Scan for the cell matching the given text and deliver its (X, Y) coordinate at center. 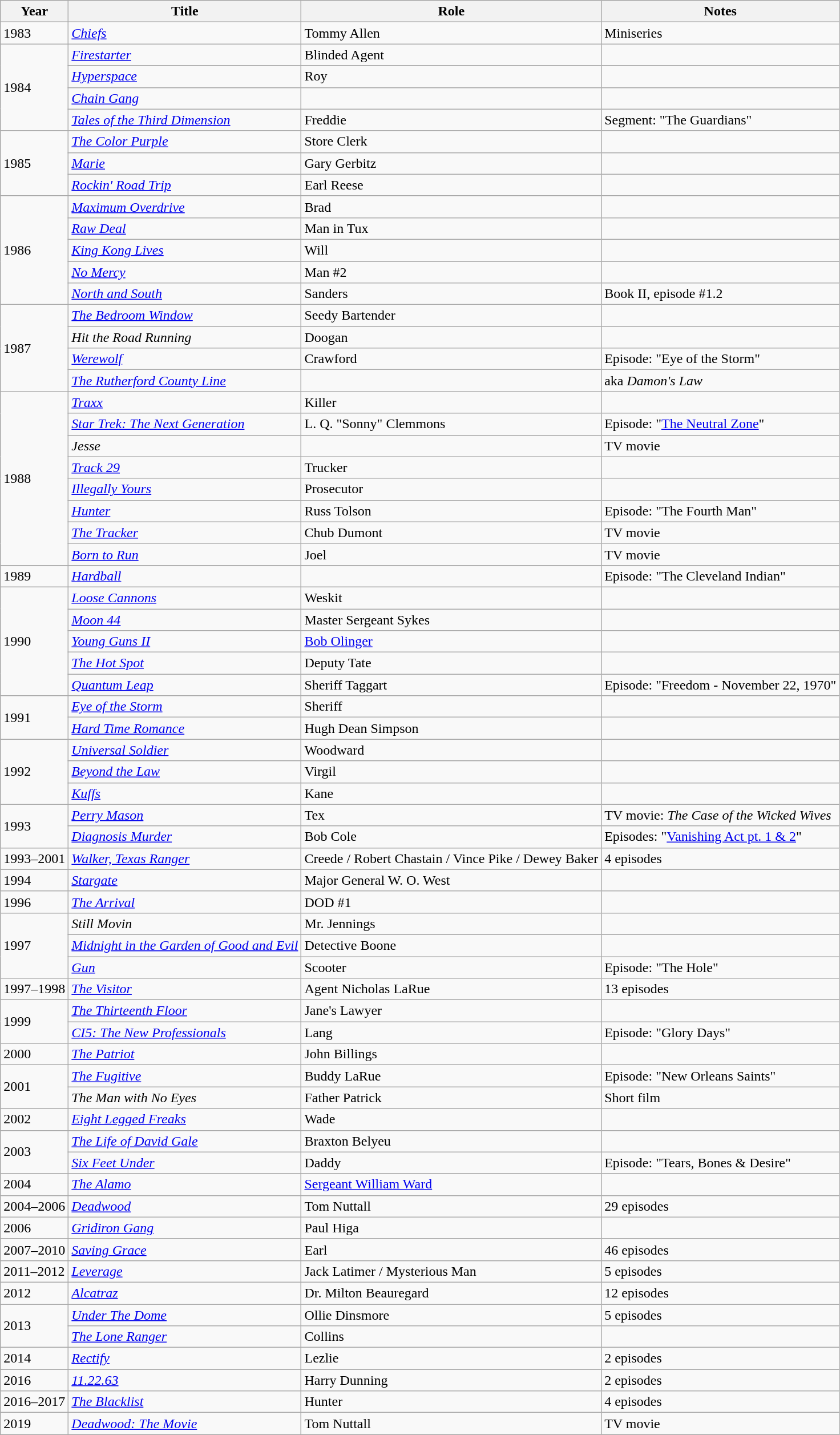
Bob Olinger (451, 642)
DOD #1 (451, 902)
The Lone Ranger (185, 1337)
Rectify (185, 1359)
Chain Gang (185, 98)
Hugh Dean Simpson (451, 728)
The Visitor (185, 989)
Year (34, 11)
Sanders (451, 294)
Firestarter (185, 55)
Role (451, 11)
12 episodes (720, 1293)
2003 (34, 1152)
Deadwood (185, 1206)
The Arrival (185, 902)
Hyperspace (185, 76)
Still Movin (185, 924)
Man #2 (451, 272)
13 episodes (720, 989)
Braxton Belyeu (451, 1141)
Illegally Yours (185, 489)
Weskit (451, 598)
Diagnosis Murder (185, 837)
1992 (34, 772)
L. Q. "Sonny" Clemmons (451, 424)
Stargate (185, 880)
Midnight in the Garden of Good and Evil (185, 945)
2016 (34, 1380)
Agent Nicholas LaRue (451, 989)
2019 (34, 1424)
2004 (34, 1184)
Sergeant William Ward (451, 1184)
Born to Run (185, 554)
Gridiron Gang (185, 1228)
Hard Time Romance (185, 728)
TV movie: The Case of the Wicked Wives (720, 815)
Russ Tolson (451, 511)
Virgil (451, 772)
Doogan (451, 337)
1996 (34, 902)
Notes (720, 11)
Eye of the Storm (185, 707)
Young Guns II (185, 642)
Deputy Tate (451, 663)
Marie (185, 163)
Prosecutor (451, 489)
Earl Reese (451, 185)
Episode: "The Cleveland Indian" (720, 576)
The Fugitive (185, 1076)
Major General W. O. West (451, 880)
Hardball (185, 576)
Gary Gerbitz (451, 163)
Creede / Robert Chastain / Vince Pike / Dewey Baker (451, 858)
1990 (34, 641)
Jesse (185, 446)
Saving Grace (185, 1249)
Harry Dunning (451, 1380)
Traxx (185, 402)
Sheriff Taggart (451, 685)
11.22.63 (185, 1380)
1984 (34, 87)
The Hot Spot (185, 663)
Werewolf (185, 359)
Eight Legged Freaks (185, 1119)
Master Sergeant Sykes (451, 619)
Man in Tux (451, 228)
Seedy Bartender (451, 316)
Mr. Jennings (451, 924)
1997–1998 (34, 989)
The Tracker (185, 533)
Six Feet Under (185, 1163)
The Patriot (185, 1054)
Buddy LaRue (451, 1076)
Deadwood: The Movie (185, 1424)
Lang (451, 1033)
Gun (185, 968)
1991 (34, 717)
Rockin' Road Trip (185, 185)
2016–2017 (34, 1402)
2002 (34, 1119)
CI5: The New Professionals (185, 1033)
Moon 44 (185, 619)
The Man with No Eyes (185, 1098)
The Blacklist (185, 1402)
2001 (34, 1087)
46 episodes (720, 1249)
2004–2006 (34, 1206)
Tommy Allen (451, 33)
1989 (34, 576)
Trucker (451, 467)
Lezlie (451, 1359)
The Bedroom Window (185, 316)
Alcatraz (185, 1293)
Tex (451, 815)
2011–2012 (34, 1271)
Collins (451, 1337)
Killer (451, 402)
Beyond the Law (185, 772)
Leverage (185, 1271)
1993–2001 (34, 858)
Crawford (451, 359)
29 episodes (720, 1206)
2006 (34, 1228)
1999 (34, 1022)
2007–2010 (34, 1249)
Universal Soldier (185, 750)
King Kong Lives (185, 250)
Episode: "Freedom - November 22, 1970" (720, 685)
1987 (34, 348)
The Thirteenth Floor (185, 1011)
Father Patrick (451, 1098)
Maximum Overdrive (185, 207)
2012 (34, 1293)
Freddie (451, 120)
Roy (451, 76)
Store Clerk (451, 142)
Sheriff (451, 707)
Episode: "The Fourth Man" (720, 511)
Episode: "Tears, Bones & Desire" (720, 1163)
Perry Mason (185, 815)
Under The Dome (185, 1315)
Episodes: "Vanishing Act pt. 1 & 2" (720, 837)
Loose Cannons (185, 598)
Bob Cole (451, 837)
Kuffs (185, 793)
Daddy (451, 1163)
Hit the Road Running (185, 337)
Will (451, 250)
Miniseries (720, 33)
Episode: "Glory Days" (720, 1033)
2014 (34, 1359)
aka Damon's Law (720, 381)
Chub Dumont (451, 533)
Ollie Dinsmore (451, 1315)
Segment: "The Guardians" (720, 120)
Episode: "New Orleans Saints" (720, 1076)
Paul Higa (451, 1228)
Jane's Lawyer (451, 1011)
Brad (451, 207)
Earl (451, 1249)
1985 (34, 163)
Walker, Texas Ranger (185, 858)
1993 (34, 826)
John Billings (451, 1054)
Wade (451, 1119)
The Color Purple (185, 142)
The Life of David Gale (185, 1141)
The Rutherford County Line (185, 381)
Raw Deal (185, 228)
1994 (34, 880)
1983 (34, 33)
1997 (34, 945)
1988 (34, 478)
2013 (34, 1325)
Kane (451, 793)
Book II, episode #1.2 (720, 294)
The Alamo (185, 1184)
Star Trek: The Next Generation (185, 424)
2000 (34, 1054)
Episode: "The Neutral Zone" (720, 424)
Episode: "The Hole" (720, 968)
Title (185, 11)
Detective Boone (451, 945)
Blinded Agent (451, 55)
Track 29 (185, 467)
Dr. Milton Beauregard (451, 1293)
North and South (185, 294)
Jack Latimer / Mysterious Man (451, 1271)
Quantum Leap (185, 685)
1986 (34, 250)
Short film (720, 1098)
Joel (451, 554)
Woodward (451, 750)
Scooter (451, 968)
Episode: "Eye of the Storm" (720, 359)
Chiefs (185, 33)
No Mercy (185, 272)
Tales of the Third Dimension (185, 120)
